Return the [x, y] coordinate for the center point of the cell that contains the specified text.  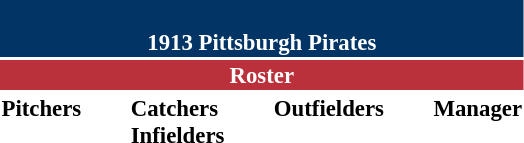
Roster [262, 75]
1913 Pittsburgh Pirates [262, 28]
